Return the [X, Y] coordinate for the center point of the cell that contains the specified text.  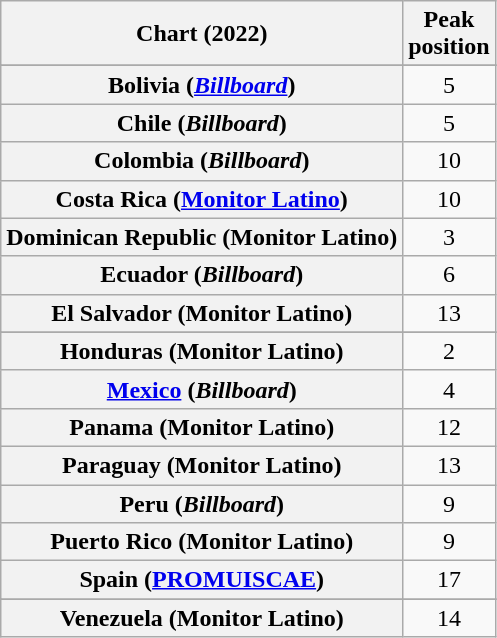
Costa Rica (Monitor Latino) [202, 199]
Chart (2022) [202, 34]
Venezuela (Monitor Latino) [202, 618]
Panama (Monitor Latino) [202, 427]
17 [449, 580]
2 [449, 351]
Chile (Billboard) [202, 123]
Bolivia (Billboard) [202, 85]
Peak position [449, 34]
Dominican Republic (Monitor Latino) [202, 237]
Ecuador (Billboard) [202, 275]
14 [449, 618]
Puerto Rico (Monitor Latino) [202, 542]
Peru (Billboard) [202, 503]
6 [449, 275]
Colombia (Billboard) [202, 161]
El Salvador (Monitor Latino) [202, 313]
4 [449, 389]
3 [449, 237]
Spain (PROMUISCAE) [202, 580]
Mexico (Billboard) [202, 389]
Paraguay (Monitor Latino) [202, 465]
12 [449, 427]
Honduras (Monitor Latino) [202, 351]
